Output the [x, y] coordinate of the center of the cell containing the given text.  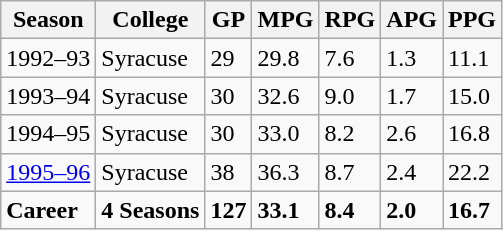
33.1 [286, 210]
MPG [286, 20]
GP [228, 20]
PPG [472, 20]
Career [48, 210]
2.4 [412, 172]
29.8 [286, 58]
22.2 [472, 172]
2.6 [412, 134]
16.8 [472, 134]
15.0 [472, 96]
32.6 [286, 96]
1992–93 [48, 58]
38 [228, 172]
1993–94 [48, 96]
1.7 [412, 96]
1.3 [412, 58]
33.0 [286, 134]
College [150, 20]
1995–96 [48, 172]
RPG [350, 20]
9.0 [350, 96]
1994–95 [48, 134]
11.1 [472, 58]
Season [48, 20]
36.3 [286, 172]
8.2 [350, 134]
2.0 [412, 210]
127 [228, 210]
8.4 [350, 210]
16.7 [472, 210]
4 Seasons [150, 210]
8.7 [350, 172]
APG [412, 20]
7.6 [350, 58]
29 [228, 58]
